Determine the [X, Y] coordinate at the center of the cell enclosing the given text.  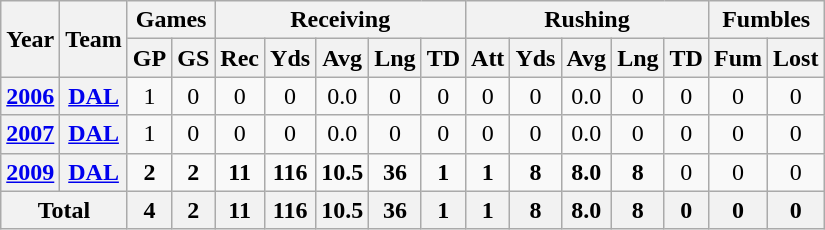
Receiving [340, 20]
Games [170, 20]
Rushing [588, 20]
GS [194, 58]
4 [149, 210]
Fumbles [766, 20]
GP [149, 58]
2009 [30, 172]
Total [64, 210]
2006 [30, 96]
Att [488, 58]
2007 [30, 134]
Year [30, 39]
Fum [738, 58]
Lost [796, 58]
Team [94, 39]
Rec [240, 58]
